Capture the cell that displays the provided text and extract its (X, Y) central coordinate. 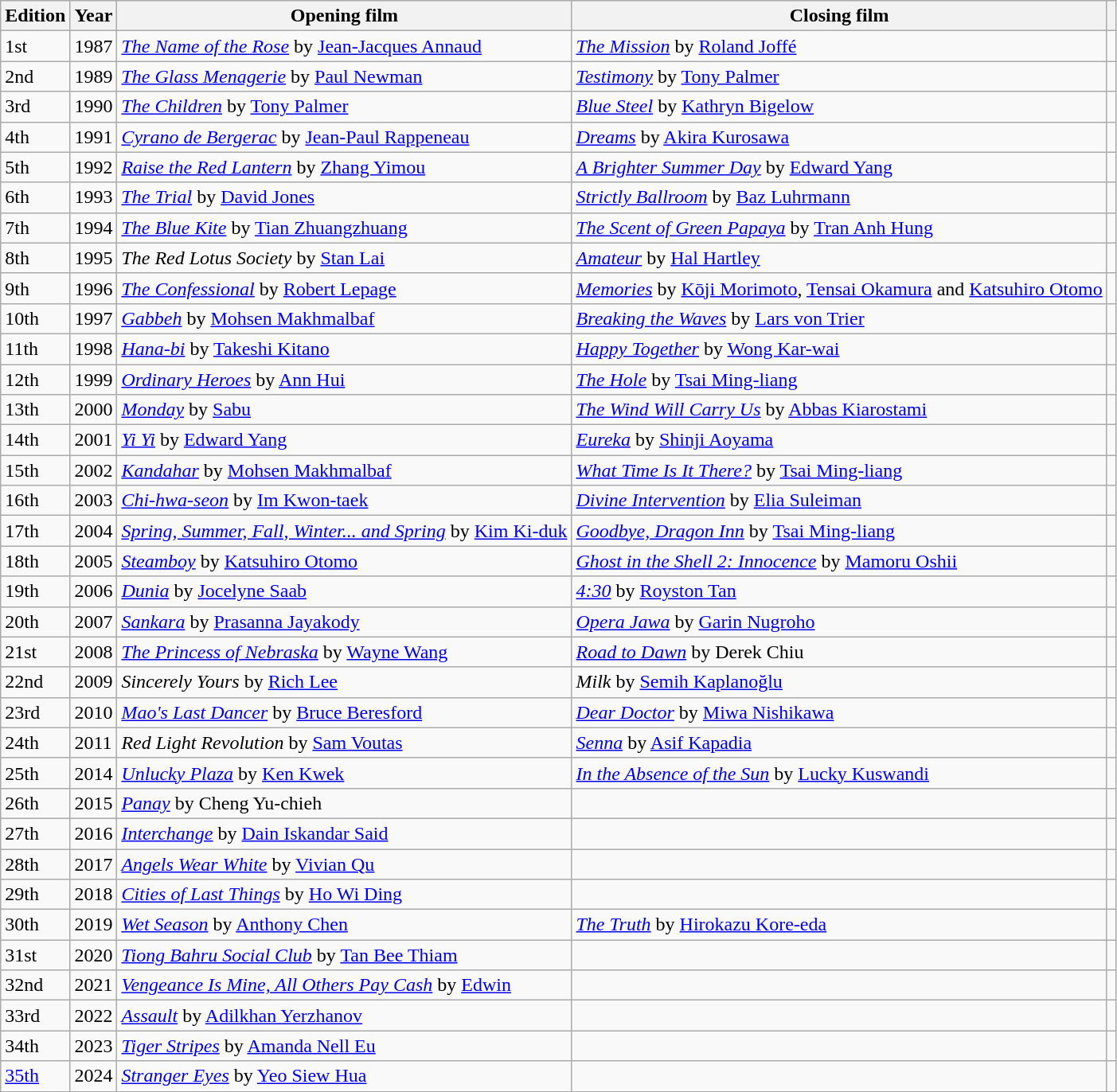
Tiong Bahru Social Club by Tan Bee Thiam (344, 955)
Hana-bi by Takeshi Kitano (344, 349)
28th (35, 864)
1987 (94, 46)
Dreams by Akira Kurosawa (839, 137)
13th (35, 410)
Vengeance Is Mine, All Others Pay Cash by Edwin (344, 985)
4th (35, 137)
10th (35, 318)
6th (35, 197)
Sankara by Prasanna Jayakody (344, 622)
Wet Season by Anthony Chen (344, 925)
2000 (94, 410)
The Trial by David Jones (344, 197)
The Red Lotus Society by Stan Lai (344, 258)
22nd (35, 682)
20th (35, 622)
Happy Together by Wong Kar-wai (839, 349)
2001 (94, 440)
27th (35, 833)
Amateur by Hal Hartley (839, 258)
2005 (94, 561)
2011 (94, 743)
Kandahar by Mohsen Makhmalbaf (344, 470)
Memories by Kōji Morimoto, Tensai Okamura and Katsuhiro Otomo (839, 288)
Road to Dawn by Derek Chiu (839, 652)
Testimony by Tony Palmer (839, 76)
Breaking the Waves by Lars von Trier (839, 318)
1989 (94, 76)
2023 (94, 1046)
1994 (94, 228)
2019 (94, 925)
Stranger Eyes by Yeo Siew Hua (344, 1076)
Chi-hwa-seon by Im Kwon-taek (344, 501)
1991 (94, 137)
Year (94, 16)
The Princess of Nebraska by Wayne Wang (344, 652)
2015 (94, 803)
A Brighter Summer Day by Edward Yang (839, 167)
Milk by Semih Kaplanoğlu (839, 682)
21st (35, 652)
The Truth by Hirokazu Kore-eda (839, 925)
1992 (94, 167)
2006 (94, 591)
3rd (35, 107)
In the Absence of the Sun by Lucky Kuswandi (839, 773)
Opera Jawa by Garin Nugroho (839, 622)
25th (35, 773)
8th (35, 258)
1998 (94, 349)
17th (35, 531)
2007 (94, 622)
15th (35, 470)
35th (35, 1076)
1st (35, 46)
2022 (94, 1016)
9th (35, 288)
2004 (94, 531)
Steamboy by Katsuhiro Otomo (344, 561)
Edition (35, 16)
2017 (94, 864)
Sincerely Yours by Rich Lee (344, 682)
Panay by Cheng Yu-chieh (344, 803)
Blue Steel by Kathryn Bigelow (839, 107)
2003 (94, 501)
Interchange by Dain Iskandar Said (344, 833)
The Glass Menagerie by Paul Newman (344, 76)
1999 (94, 380)
34th (35, 1046)
1995 (94, 258)
Divine Intervention by Elia Suleiman (839, 501)
16th (35, 501)
4:30 by Royston Tan (839, 591)
23rd (35, 712)
The Name of the Rose by Jean-Jacques Annaud (344, 46)
2024 (94, 1076)
Dunia by Jocelyne Saab (344, 591)
Angels Wear White by Vivian Qu (344, 864)
Senna by Asif Kapadia (839, 743)
The Blue Kite by Tian Zhuangzhuang (344, 228)
Monday by Sabu (344, 410)
Unlucky Plaza by Ken Kwek (344, 773)
2009 (94, 682)
Tiger Stripes by Amanda Nell Eu (344, 1046)
Goodbye, Dragon Inn by Tsai Ming-liang (839, 531)
30th (35, 925)
Mao's Last Dancer by Bruce Beresford (344, 712)
Cities of Last Things by Ho Wi Ding (344, 895)
The Scent of Green Papaya by Tran Anh Hung (839, 228)
2014 (94, 773)
26th (35, 803)
Ghost in the Shell 2: Innocence by Mamoru Oshii (839, 561)
2008 (94, 652)
2002 (94, 470)
32nd (35, 985)
Red Light Revolution by Sam Voutas (344, 743)
14th (35, 440)
24th (35, 743)
1996 (94, 288)
The Wind Will Carry Us by Abbas Kiarostami (839, 410)
Strictly Ballroom by Baz Luhrmann (839, 197)
1990 (94, 107)
The Mission by Roland Joffé (839, 46)
Yi Yi by Edward Yang (344, 440)
The Children by Tony Palmer (344, 107)
Cyrano de Bergerac by Jean-Paul Rappeneau (344, 137)
12th (35, 380)
1993 (94, 197)
1997 (94, 318)
The Confessional by Robert Lepage (344, 288)
18th (35, 561)
Closing film (839, 16)
Assault by Adilkhan Yerzhanov (344, 1016)
Opening film (344, 16)
Dear Doctor by Miwa Nishikawa (839, 712)
29th (35, 895)
19th (35, 591)
2021 (94, 985)
2018 (94, 895)
2016 (94, 833)
11th (35, 349)
Gabbeh by Mohsen Makhmalbaf (344, 318)
The Hole by Tsai Ming-liang (839, 380)
What Time Is It There? by Tsai Ming-liang (839, 470)
Eureka by Shinji Aoyama (839, 440)
2010 (94, 712)
7th (35, 228)
Ordinary Heroes by Ann Hui (344, 380)
Spring, Summer, Fall, Winter... and Spring by Kim Ki-duk (344, 531)
2020 (94, 955)
5th (35, 167)
2nd (35, 76)
Raise the Red Lantern by Zhang Yimou (344, 167)
31st (35, 955)
33rd (35, 1016)
